Extract the [X, Y] coordinate from the center of the cell holding the provided text.  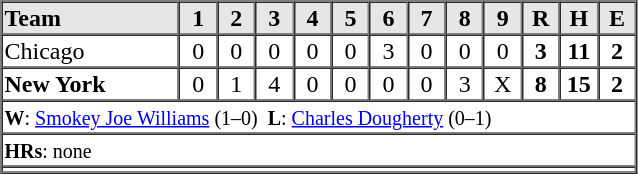
R [541, 18]
Team [91, 18]
H [579, 18]
15 [579, 84]
New York [91, 84]
9 [503, 18]
Chicago [91, 50]
7 [427, 18]
HRs: none [319, 150]
W: Smokey Joe Williams (1–0) L: Charles Dougherty (0–1) [319, 116]
6 [388, 18]
5 [350, 18]
11 [579, 50]
X [503, 84]
E [617, 18]
